For the text-containing cell, return its midpoint in (x, y) coordinate format. 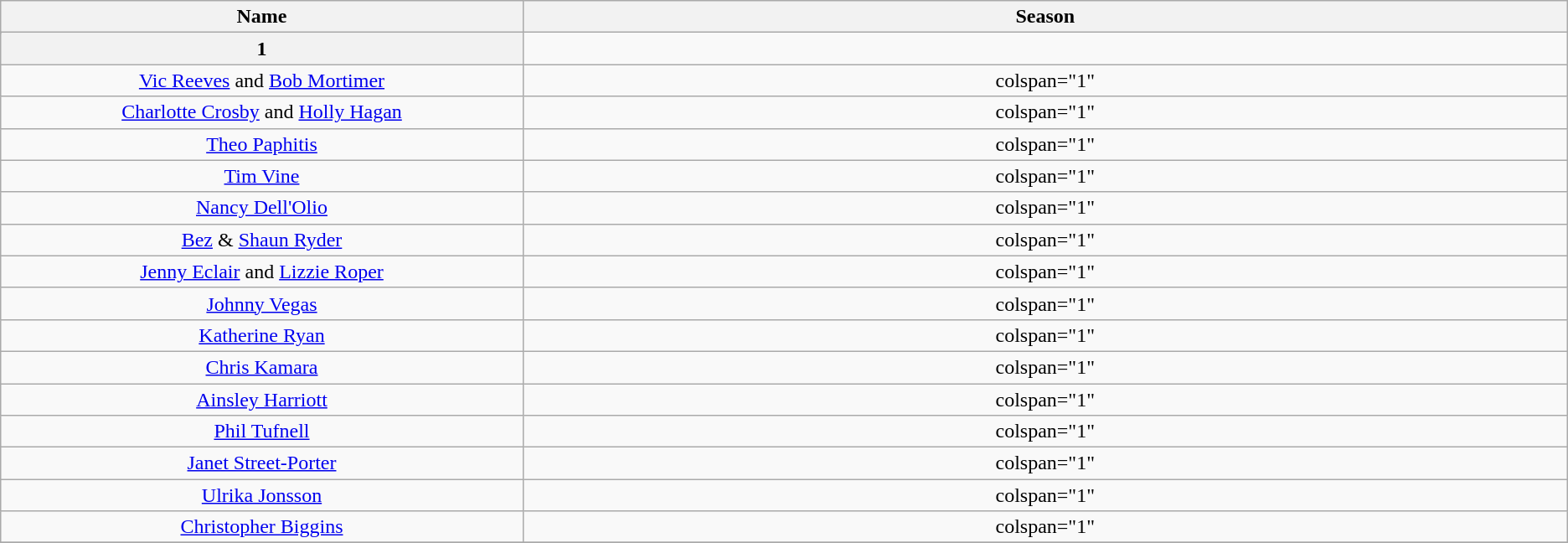
Tim Vine (261, 176)
Ulrika Jonsson (261, 495)
Nancy Dell'Olio (261, 208)
Charlotte Crosby and Holly Hagan (261, 112)
Vic Reeves and Bob Mortimer (261, 80)
Theo Paphitis (261, 144)
Bez & Shaun Ryder (261, 240)
Christopher Biggins (261, 527)
Phil Tufnell (261, 432)
Johnny Vegas (261, 303)
Janet Street-Porter (261, 463)
Chris Kamara (261, 367)
Ainsley Harriott (261, 400)
Jenny Eclair and Lizzie Roper (261, 271)
1 (261, 49)
Katherine Ryan (261, 335)
Season (1045, 17)
Name (261, 17)
